Capture the cell that displays the provided text and extract its (X, Y) central coordinate. 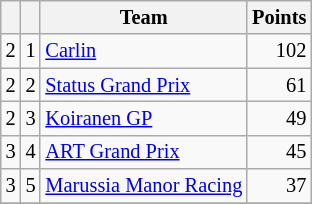
61 (279, 85)
Koiranen GP (144, 118)
37 (279, 186)
1 (31, 51)
Carlin (144, 51)
Team (144, 17)
49 (279, 118)
4 (31, 152)
45 (279, 152)
Status Grand Prix (144, 85)
ART Grand Prix (144, 152)
5 (31, 186)
Marussia Manor Racing (144, 186)
Points (279, 17)
102 (279, 51)
